Determine the (x, y) coordinate at the center of the cell enclosing the given text.  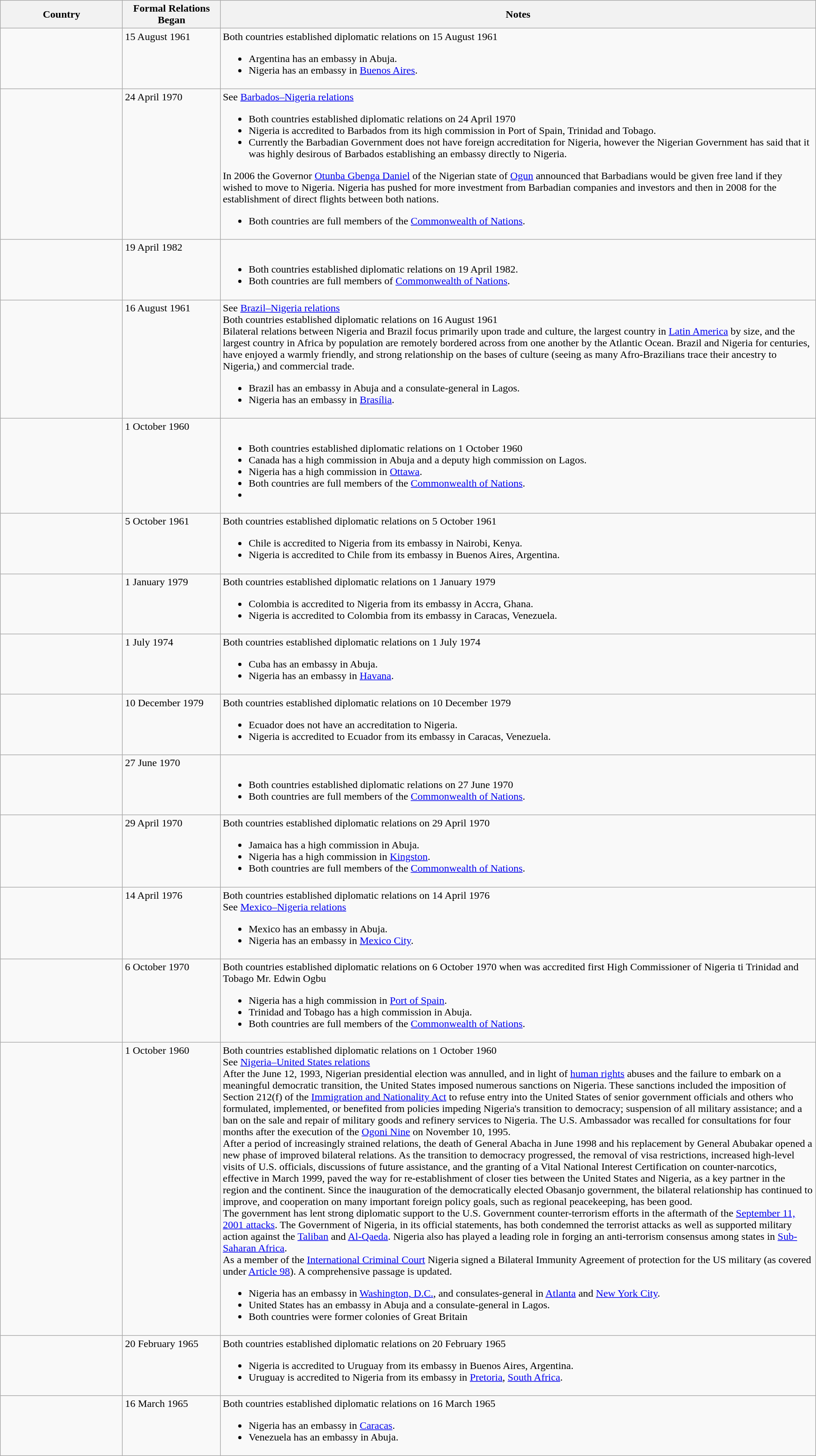
6 October 1970 (171, 1001)
19 April 1982 (171, 270)
15 August 1961 (171, 59)
16 March 1965 (171, 1426)
20 February 1965 (171, 1366)
16 August 1961 (171, 359)
14 April 1976 (171, 923)
Formal Relations Began (171, 15)
Notes (518, 15)
Both countries established diplomatic relations on 15 August 1961Argentina has an embassy in Abuja.Nigeria has an embassy in Buenos Aires. (518, 59)
24 April 1970 (171, 164)
1 July 1974 (171, 664)
5 October 1961 (171, 543)
Country (62, 15)
29 April 1970 (171, 851)
27 June 1970 (171, 785)
Both countries established diplomatic relations on 19 April 1982.Both countries are full members of Commonwealth of Nations. (518, 270)
10 December 1979 (171, 724)
1 January 1979 (171, 604)
Both countries established diplomatic relations on 1 July 1974Cuba has an embassy in Abuja.Nigeria has an embassy in Havana. (518, 664)
Both countries established diplomatic relations on 16 March 1965Nigeria has an embassy in Caracas.Venezuela has an embassy in Abuja. (518, 1426)
Both countries established diplomatic relations on 27 June 1970Both countries are full members of the Commonwealth of Nations. (518, 785)
